From the cell containing the given text, extract its center point as [x, y] coordinate. 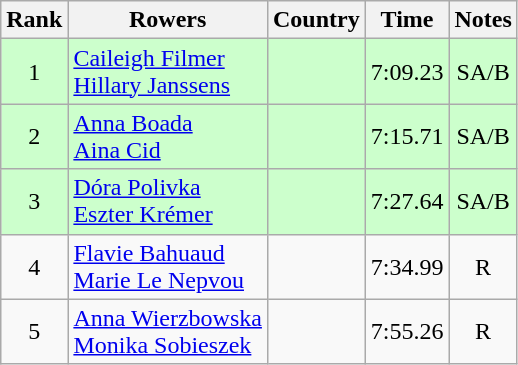
4 [34, 266]
Rowers [168, 20]
Caileigh FilmerHillary Janssens [168, 72]
7:09.23 [407, 72]
Time [407, 20]
Rank [34, 20]
Anna BoadaAina Cid [168, 136]
7:34.99 [407, 266]
Notes [483, 20]
Dóra PolivkaEszter Krémer [168, 202]
Country [316, 20]
2 [34, 136]
Flavie BahuaudMarie Le Nepvou [168, 266]
5 [34, 332]
7:27.64 [407, 202]
1 [34, 72]
7:15.71 [407, 136]
7:55.26 [407, 332]
3 [34, 202]
Anna WierzbowskaMonika Sobieszek [168, 332]
